From the cell containing the given text, extract its center point as [x, y] coordinate. 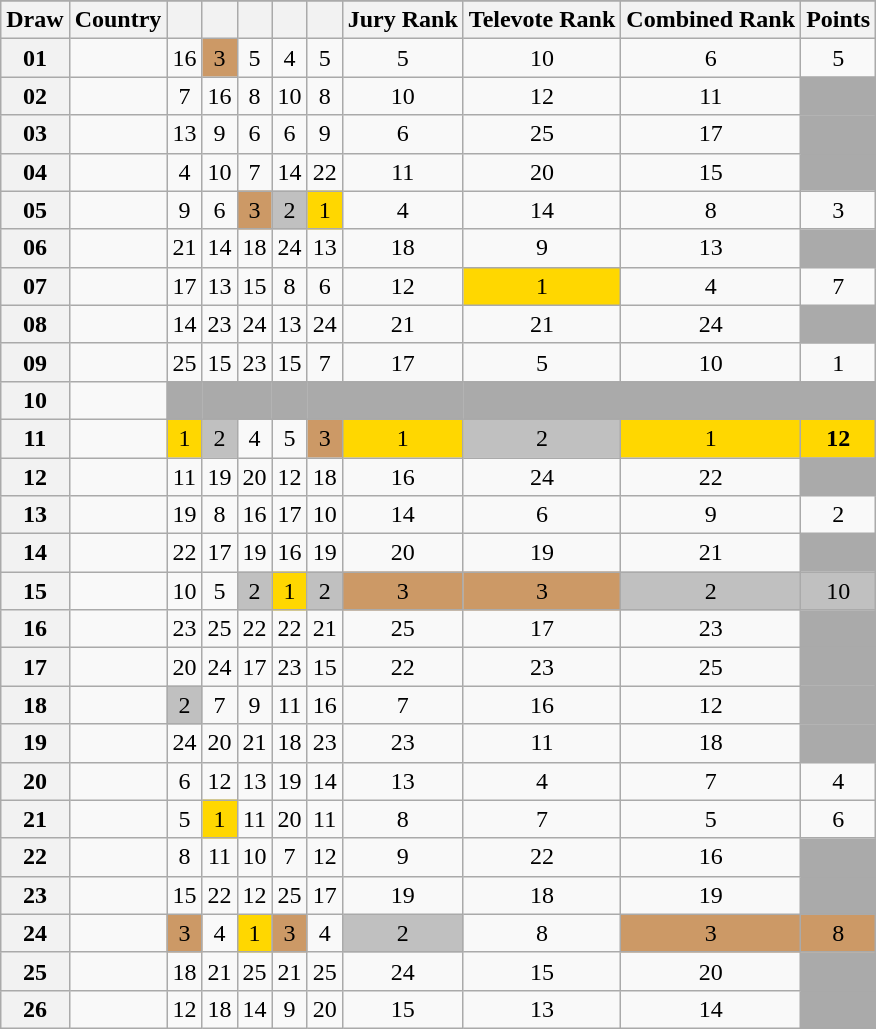
26 [35, 1009]
Jury Rank [402, 20]
Draw [35, 20]
09 [35, 362]
05 [35, 210]
02 [35, 96]
03 [35, 134]
01 [35, 58]
07 [35, 286]
Points [838, 20]
Country [118, 20]
06 [35, 248]
Televote Rank [542, 20]
08 [35, 324]
Combined Rank [711, 20]
04 [35, 172]
